Identify which cell holds the provided text, then report its [x, y] central coordinate. 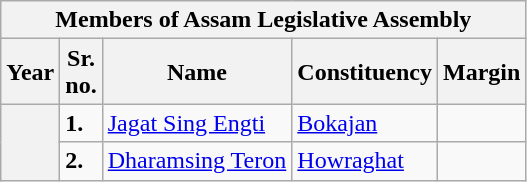
Sr.no. [81, 72]
Constituency [365, 72]
Year [30, 72]
Bokajan [365, 123]
Margin [482, 72]
Jagat Sing Engti [197, 123]
Members of Assam Legislative Assembly [264, 20]
Name [197, 72]
2. [81, 161]
1. [81, 123]
Howraghat [365, 161]
Dharamsing Teron [197, 161]
